Output the [X, Y] coordinate of the center of the cell containing the given text.  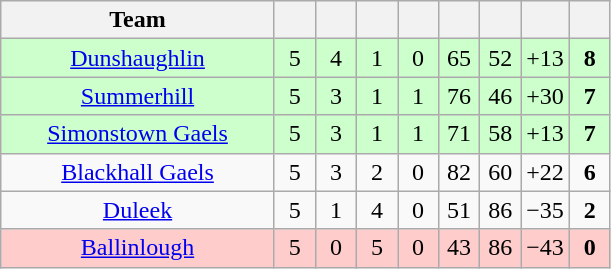
Dunshaughlin [138, 58]
Team [138, 20]
52 [500, 58]
+30 [546, 96]
−35 [546, 210]
Blackhall Gaels [138, 172]
51 [460, 210]
8 [590, 58]
Simonstown Gaels [138, 134]
Ballinlough [138, 248]
+22 [546, 172]
65 [460, 58]
43 [460, 248]
46 [500, 96]
Summerhill [138, 96]
82 [460, 172]
−43 [546, 248]
71 [460, 134]
6 [590, 172]
58 [500, 134]
60 [500, 172]
Duleek [138, 210]
76 [460, 96]
